Locate the cell with the specified text and output its (X, Y) center coordinate. 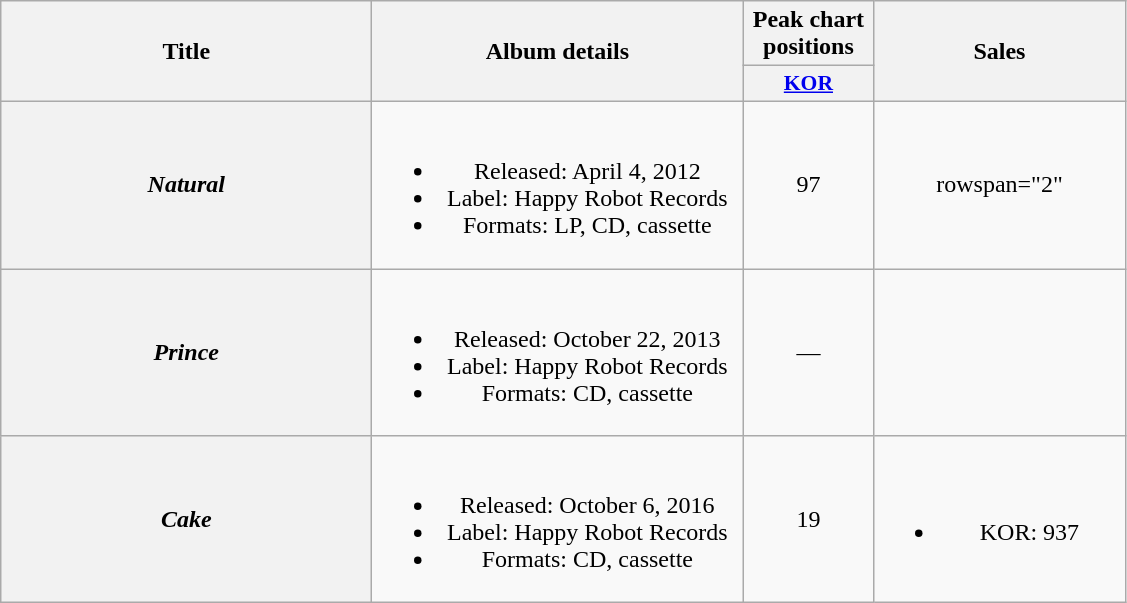
Cake (186, 520)
19 (808, 520)
KOR: 937 (1000, 520)
Prince (186, 352)
— (808, 352)
rowspan="2" (1000, 184)
Released: October 6, 2016Label: Happy Robot RecordsFormats: CD, cassette (558, 520)
Album details (558, 52)
97 (808, 184)
Peak chart positions (808, 34)
KOR (808, 84)
Sales (1000, 52)
Title (186, 52)
Natural (186, 184)
Released: October 22, 2013Label: Happy Robot RecordsFormats: CD, cassette (558, 352)
Released: April 4, 2012Label: Happy Robot RecordsFormats: LP, CD, cassette (558, 184)
